Identify which cell holds the provided text, then report its [x, y] central coordinate. 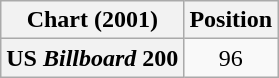
Position [231, 20]
Chart (2001) [92, 20]
US Billboard 200 [92, 58]
96 [231, 58]
